Identify which cell holds the provided text, then report its (x, y) central coordinate. 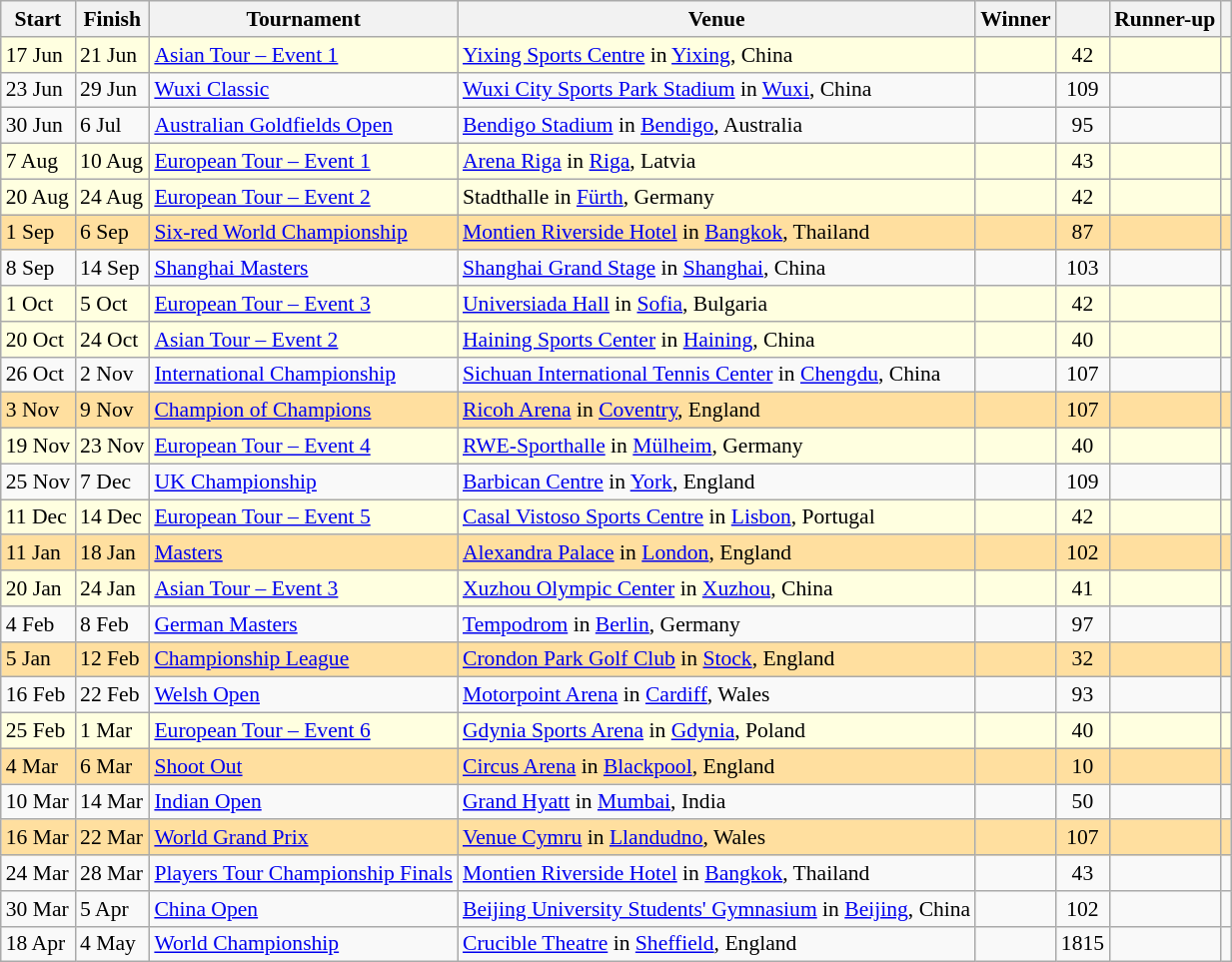
Stadthalle in Fürth, Germany (716, 197)
Tournament (304, 19)
Tempodrom in Berlin, Germany (716, 624)
European Tour – Event 5 (304, 517)
International Championship (304, 375)
87 (1083, 233)
Winner (1015, 19)
Runner-up (1165, 19)
26 Oct (38, 375)
Arena Riga in Riga, Latvia (716, 162)
1 Mar (112, 731)
1 Oct (38, 304)
8 Sep (38, 269)
12 Feb (112, 659)
20 Oct (38, 340)
10 (1083, 766)
Indian Open (304, 802)
Six-red World Championship (304, 233)
22 Mar (112, 838)
Shanghai Grand Stage in Shanghai, China (716, 269)
41 (1083, 588)
Casal Vistoso Sports Centre in Lisbon, Portugal (716, 517)
3 Nov (38, 411)
Gdynia Sports Arena in Gdynia, Poland (716, 731)
25 Feb (38, 731)
21 Jun (112, 55)
Beijing University Students' Gymnasium in Beijing, China (716, 909)
7 Aug (38, 162)
German Masters (304, 624)
14 Sep (112, 269)
1 Sep (38, 233)
Champion of Champions (304, 411)
29 Jun (112, 90)
European Tour – Event 2 (304, 197)
9 Nov (112, 411)
Venue (716, 19)
Haining Sports Center in Haining, China (716, 340)
Barbican Centre in York, England (716, 481)
16 Feb (38, 695)
14 Mar (112, 802)
4 Feb (38, 624)
European Tour – Event 3 (304, 304)
8 Feb (112, 624)
RWE-Sporthalle in Mülheim, Germany (716, 447)
Yixing Sports Centre in Yixing, China (716, 55)
European Tour – Event 6 (304, 731)
6 Mar (112, 766)
World Grand Prix (304, 838)
Start (38, 19)
4 May (112, 944)
10 Mar (38, 802)
European Tour – Event 4 (304, 447)
5 Jan (38, 659)
23 Nov (112, 447)
Players Tour Championship Finals (304, 873)
Ricoh Arena in Coventry, England (716, 411)
18 Jan (112, 553)
19 Nov (38, 447)
Crucible Theatre in Sheffield, England (716, 944)
Asian Tour – Event 2 (304, 340)
Australian Goldfields Open (304, 126)
Grand Hyatt in Mumbai, India (716, 802)
23 Jun (38, 90)
18 Apr (38, 944)
24 Mar (38, 873)
Championship League (304, 659)
93 (1083, 695)
22 Feb (112, 695)
Sichuan International Tennis Center in Chengdu, China (716, 375)
Asian Tour – Event 1 (304, 55)
24 Oct (112, 340)
6 Jul (112, 126)
24 Jan (112, 588)
20 Jan (38, 588)
30 Jun (38, 126)
Welsh Open (304, 695)
Xuzhou Olympic Center in Xuzhou, China (716, 588)
6 Sep (112, 233)
97 (1083, 624)
17 Jun (38, 55)
Shoot Out (304, 766)
32 (1083, 659)
UK Championship (304, 481)
Motorpoint Arena in Cardiff, Wales (716, 695)
25 Nov (38, 481)
11 Jan (38, 553)
28 Mar (112, 873)
Shanghai Masters (304, 269)
Universiada Hall in Sofia, Bulgaria (716, 304)
30 Mar (38, 909)
Wuxi City Sports Park Stadium in Wuxi, China (716, 90)
1815 (1083, 944)
Venue Cymru in Llandudno, Wales (716, 838)
World Championship (304, 944)
Wuxi Classic (304, 90)
European Tour – Event 1 (304, 162)
Alexandra Palace in London, England (716, 553)
50 (1083, 802)
103 (1083, 269)
24 Aug (112, 197)
16 Mar (38, 838)
Circus Arena in Blackpool, England (716, 766)
11 Dec (38, 517)
Masters (304, 553)
14 Dec (112, 517)
20 Aug (38, 197)
Finish (112, 19)
5 Apr (112, 909)
2 Nov (112, 375)
95 (1083, 126)
Asian Tour – Event 3 (304, 588)
7 Dec (112, 481)
China Open (304, 909)
4 Mar (38, 766)
Crondon Park Golf Club in Stock, England (716, 659)
10 Aug (112, 162)
5 Oct (112, 304)
Bendigo Stadium in Bendigo, Australia (716, 126)
